Locate the cell with the specified text and output its [X, Y] center coordinate. 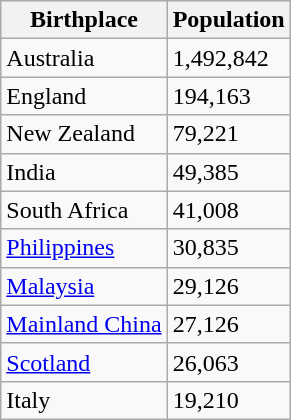
79,221 [228, 134]
Australia [84, 58]
Philippines [84, 248]
New Zealand [84, 134]
India [84, 172]
Birthplace [84, 20]
26,063 [228, 362]
Italy [84, 400]
194,163 [228, 96]
Mainland China [84, 324]
Scotland [84, 362]
South Africa [84, 210]
1,492,842 [228, 58]
Malaysia [84, 286]
England [84, 96]
49,385 [228, 172]
Population [228, 20]
30,835 [228, 248]
41,008 [228, 210]
19,210 [228, 400]
29,126 [228, 286]
27,126 [228, 324]
